Search for the cell housing the specified text and yield its [X, Y] center coordinate. 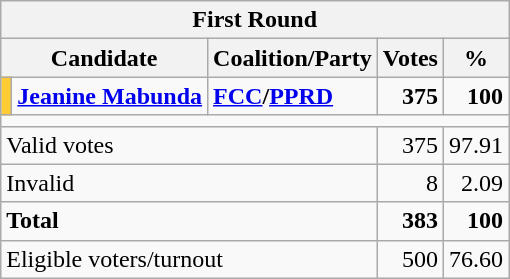
Jeanine Mabunda [110, 96]
Valid votes [190, 145]
Total [190, 221]
Votes [410, 58]
Eligible voters/turnout [190, 259]
% [476, 58]
2.09 [476, 183]
76.60 [476, 259]
First Round [255, 20]
Invalid [190, 183]
FCC/PPRD [293, 96]
8 [410, 183]
500 [410, 259]
Coalition/Party [293, 58]
383 [410, 221]
97.91 [476, 145]
Candidate [104, 58]
